Return the (X, Y) coordinate for the center point of the cell that contains the specified text.  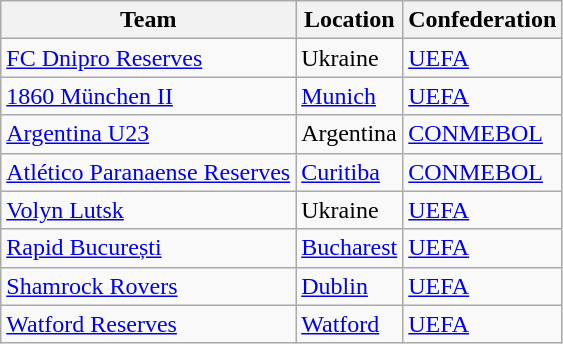
Dublin (350, 286)
Confederation (482, 20)
Bucharest (350, 248)
1860 München II (148, 96)
Shamrock Rovers (148, 286)
Rapid București (148, 248)
Argentina U23 (148, 134)
Argentina (350, 134)
Munich (350, 96)
Location (350, 20)
Watford Reserves (148, 324)
Atlético Paranaense Reserves (148, 172)
Team (148, 20)
Volyn Lutsk (148, 210)
Watford (350, 324)
Curitiba (350, 172)
FC Dnipro Reserves (148, 58)
